Locate the cell with the specified text and output its (X, Y) center coordinate. 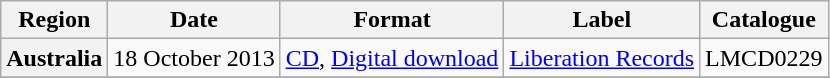
Catalogue (764, 20)
CD, Digital download (392, 58)
Region (54, 20)
Australia (54, 58)
Date (194, 20)
Label (602, 20)
18 October 2013 (194, 58)
LMCD0229 (764, 58)
Liberation Records (602, 58)
Format (392, 20)
